Detect which cell encompasses the target text, then output its (x, y) center coordinate. 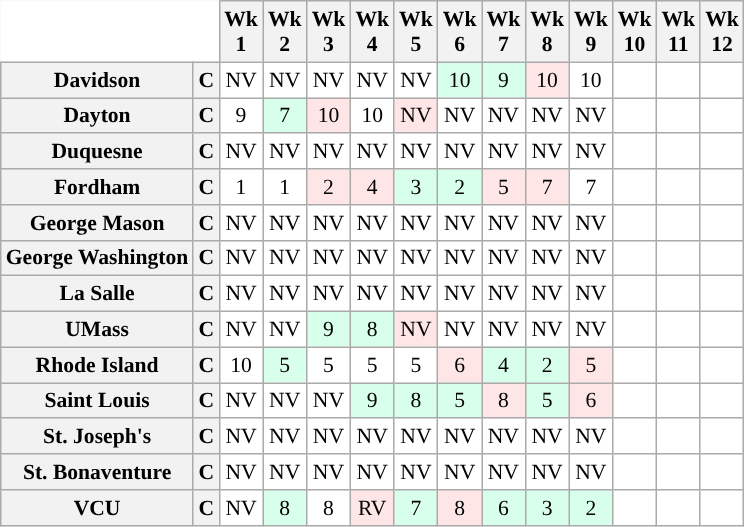
Wk8 (547, 32)
Rhode Island (98, 365)
Wk11 (678, 32)
George Washington (98, 258)
Wk3 (329, 32)
George Mason (98, 223)
Fordham (98, 187)
Wk12 (722, 32)
Saint Louis (98, 401)
Davidson (98, 80)
Wk4 (372, 32)
La Salle (98, 294)
Wk9 (591, 32)
Wk5 (416, 32)
Dayton (98, 116)
RV (372, 508)
UMass (98, 330)
St. Joseph's (98, 437)
Wk7 (504, 32)
Wk2 (285, 32)
St. Bonaventure (98, 472)
Wk6 (460, 32)
Wk10 (635, 32)
VCU (98, 508)
Duquesne (98, 152)
Wk1 (241, 32)
